Identify which cell holds the provided text, then report its [x, y] central coordinate. 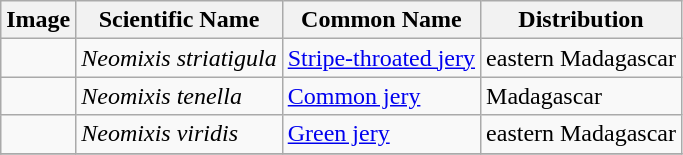
Common jery [381, 96]
Green jery [381, 134]
Stripe-throated jery [381, 58]
Common Name [381, 20]
Scientific Name [179, 20]
Image [38, 20]
Neomixis striatigula [179, 58]
Neomixis tenella [179, 96]
Neomixis viridis [179, 134]
Distribution [582, 20]
Madagascar [582, 96]
